Output the (X, Y) coordinate of the center of the cell containing the given text.  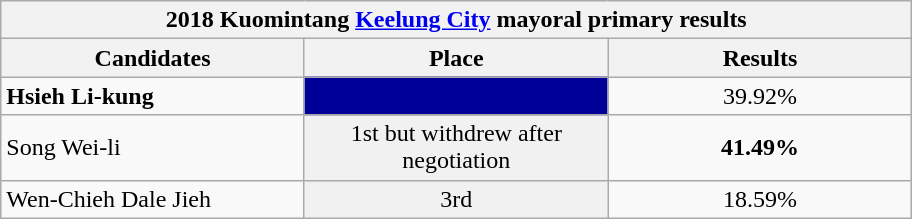
Song Wei-li (153, 148)
39.92% (760, 96)
Candidates (153, 58)
3rd (456, 199)
Hsieh Li-kung (153, 96)
Place (456, 58)
2018 Kuomintang Keelung City mayoral primary results (456, 20)
Results (760, 58)
41.49% (760, 148)
Wen-Chieh Dale Jieh (153, 199)
18.59% (760, 199)
1st but withdrew after negotiation (456, 148)
